Scan for the cell matching the given text and deliver its [X, Y] coordinate at center. 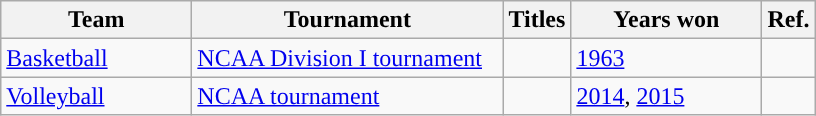
NCAA tournament [348, 96]
Team [96, 20]
1963 [666, 58]
Titles [537, 20]
Basketball [96, 58]
2014, 2015 [666, 96]
Ref. [788, 20]
Tournament [348, 20]
NCAA Division I tournament [348, 58]
Years won [666, 20]
Volleyball [96, 96]
